Provide the (X, Y) coordinate of the cell's center where the given text is located.  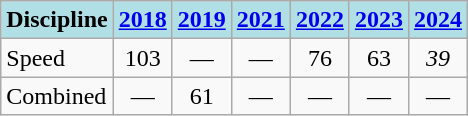
2024 (438, 20)
103 (142, 58)
63 (378, 58)
39 (438, 58)
61 (202, 96)
Discipline (57, 20)
2018 (142, 20)
Combined (57, 96)
2022 (320, 20)
2019 (202, 20)
2023 (378, 20)
Speed (57, 58)
76 (320, 58)
2021 (260, 20)
